Pinpoint the cell where the given text exists, returning its (x, y) midpoint coordinate. 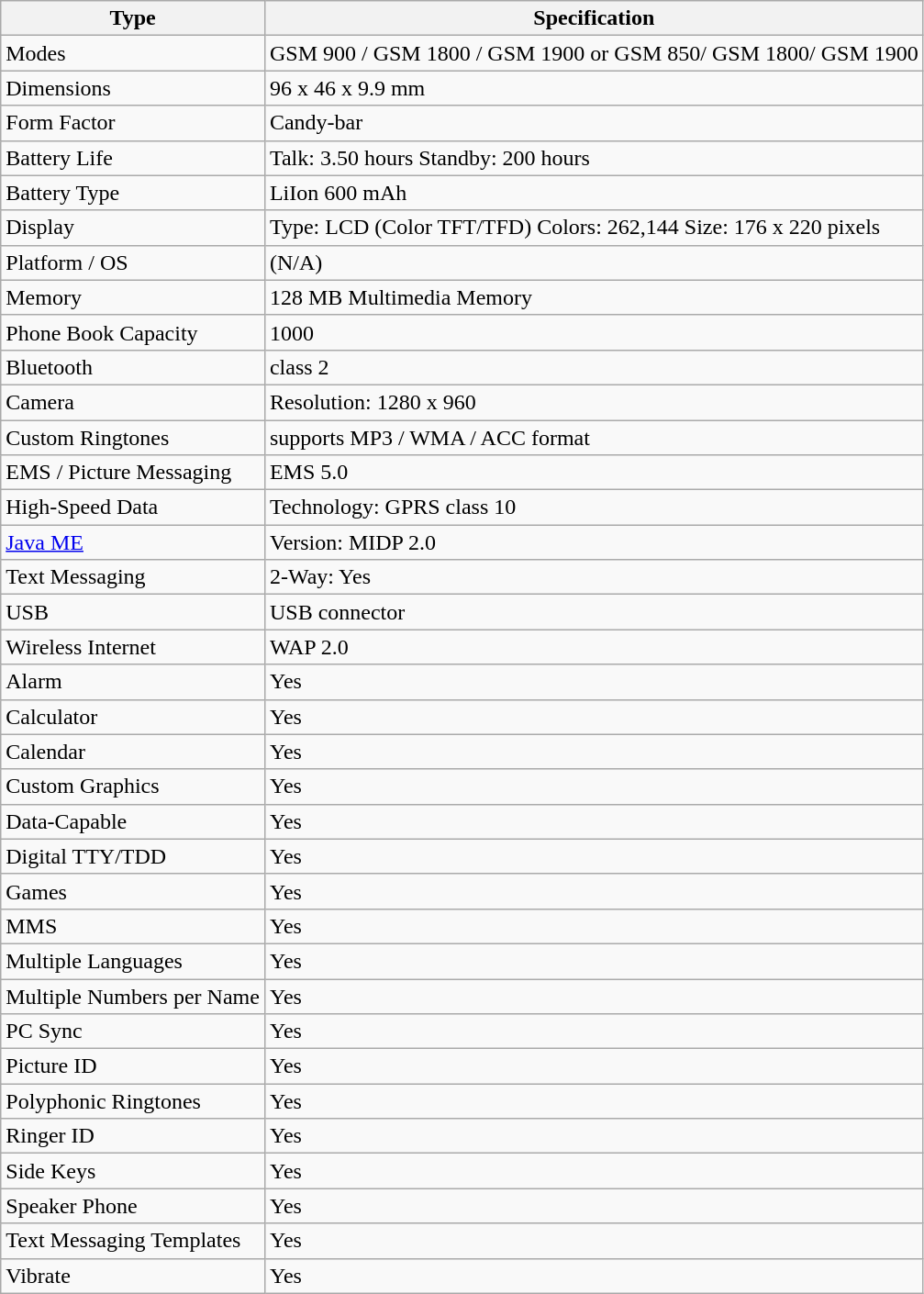
Calculator (133, 717)
Text Messaging (133, 577)
Alarm (133, 682)
Polyphonic Ringtones (133, 1101)
Games (133, 891)
(N/A) (594, 262)
Resolution: 1280 x 960 (594, 402)
Type: LCD (Color TFT/TFD) Colors: 262,144 Size: 176 x 220 pixels (594, 228)
EMS / Picture Messaging (133, 473)
Digital TTY/TDD (133, 856)
96 x 46 x 9.9 mm (594, 88)
High-Speed Data (133, 508)
Bluetooth (133, 367)
Talk: 3.50 hours Standby: 200 hours (594, 158)
Memory (133, 297)
1000 (594, 332)
Text Messaging Templates (133, 1241)
Speaker Phone (133, 1206)
Vibrate (133, 1276)
Java ME (133, 542)
Dimensions (133, 88)
USB (133, 612)
128 MB Multimedia Memory (594, 297)
Modes (133, 53)
Battery Type (133, 193)
Multiple Numbers per Name (133, 996)
class 2 (594, 367)
Camera (133, 402)
Phone Book Capacity (133, 332)
Calendar (133, 752)
Picture ID (133, 1066)
Specification (594, 18)
Technology: GPRS class 10 (594, 508)
Data-Capable (133, 821)
LiIon 600 mAh (594, 193)
Wireless Internet (133, 647)
Battery Life (133, 158)
WAP 2.0 (594, 647)
MMS (133, 926)
Form Factor (133, 123)
Multiple Languages (133, 961)
USB connector (594, 612)
Custom Graphics (133, 786)
PC Sync (133, 1032)
GSM 900 / GSM 1800 / GSM 1900 or GSM 850/ GSM 1800/ GSM 1900 (594, 53)
Platform / OS (133, 262)
Custom Ringtones (133, 438)
Side Keys (133, 1171)
supports MP3 / WMA / ACC format (594, 438)
Candy-bar (594, 123)
Display (133, 228)
Type (133, 18)
Version: MIDP 2.0 (594, 542)
2-Way: Yes (594, 577)
EMS 5.0 (594, 473)
Ringer ID (133, 1136)
